Locate the cell with the specified text and output its (x, y) center coordinate. 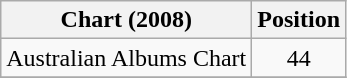
Position (299, 20)
Australian Albums Chart (126, 58)
44 (299, 58)
Chart (2008) (126, 20)
